Return [x, y] of the center of cell containing provided text 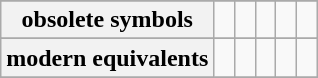
obsolete symbols [108, 20]
modern equivalents [108, 58]
